Locate the cell with the specified text and output its [x, y] center coordinate. 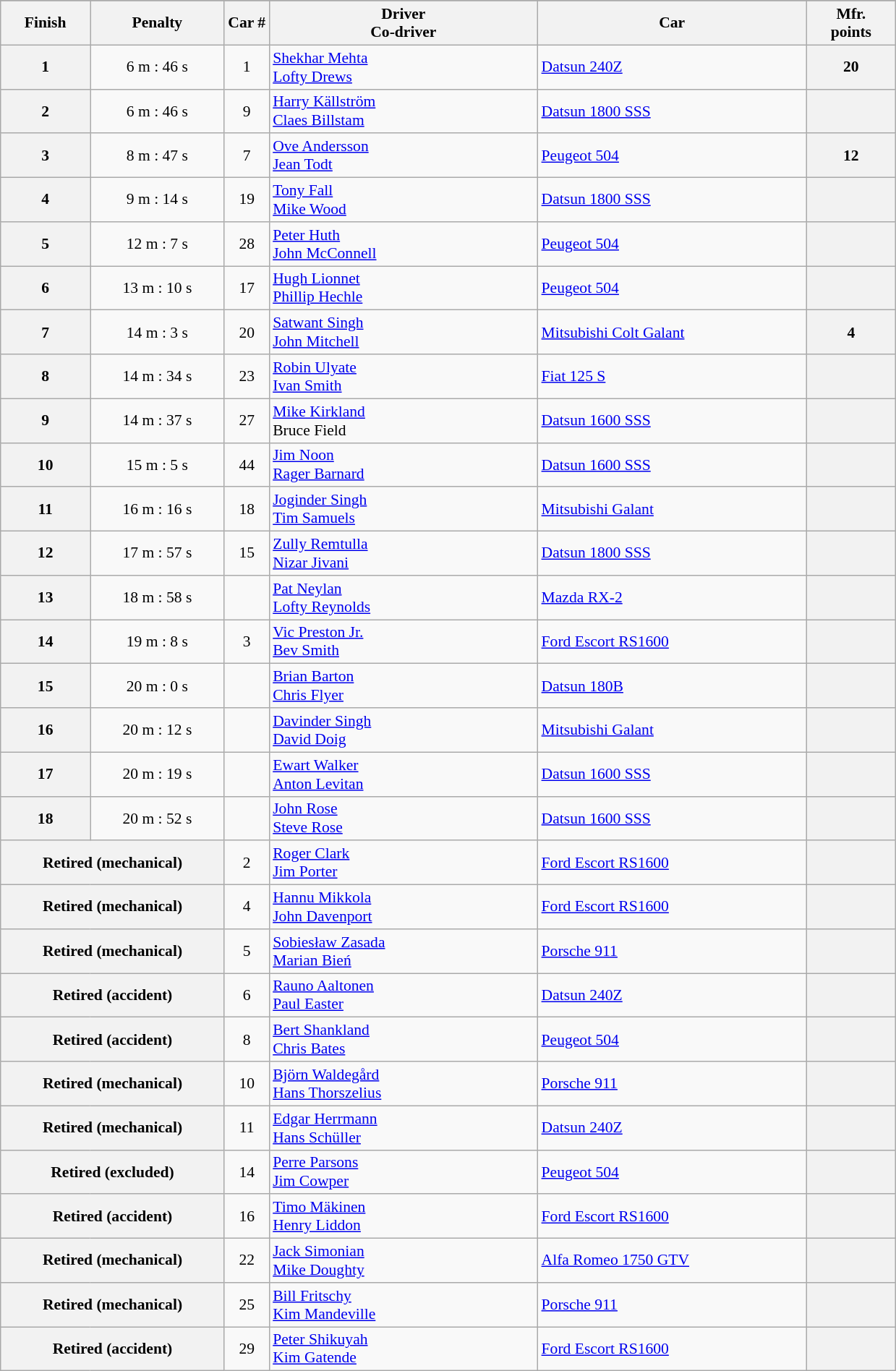
Zully Remtulla Nizar Jivani [404, 554]
Perre Parsons Jim Cowper [404, 1171]
Tony Fall Mike Wood [404, 200]
20 m : 19 s [158, 774]
Sobiesław Zasada Marian Bień [404, 952]
Peter Huth John McConnell [404, 244]
Mike Kirkland Bruce Field [404, 421]
19 m : 8 s [158, 642]
Jim Noon Rager Barnard [404, 464]
27 [247, 421]
9 m : 14 s [158, 200]
28 [247, 244]
Björn Waldegård Hans Thorszelius [404, 1083]
Car # [247, 23]
Ove Andersson Jean Todt [404, 156]
Davinder Singh David Doig [404, 730]
12 m : 7 s [158, 244]
Edgar Herrmann Hans Schüller [404, 1128]
John Rose Steve Rose [404, 819]
Bill Fritschy Kim Mandeville [404, 1304]
Harry Källström Claes Billstam [404, 111]
13 m : 10 s [158, 288]
Hannu Mikkola John Davenport [404, 907]
Vic Preston Jr. Bev Smith [404, 642]
Rauno Aaltonen Paul Easter [404, 995]
Brian Barton Chris Flyer [404, 685]
Roger Clark Jim Porter [404, 863]
20 m : 12 s [158, 730]
15 m : 5 s [158, 464]
16 m : 16 s [158, 509]
44 [247, 464]
Fiat 125 S [673, 376]
29 [247, 1349]
23 [247, 376]
8 m : 47 s [158, 156]
Robin Ulyate Ivan Smith [404, 376]
22 [247, 1261]
17 m : 57 s [158, 554]
13 [46, 597]
Ewart Walker Anton Levitan [404, 774]
DriverCo-driver [404, 23]
18 m : 58 s [158, 597]
Mitsubishi Colt Galant [673, 333]
Satwant Singh John Mitchell [404, 333]
20 m : 52 s [158, 819]
Mazda RX-2 [673, 597]
Hugh Lionnet Phillip Hechle [404, 288]
Peter Shikuyah Kim Gatende [404, 1349]
Shekhar Mehta Lofty Drews [404, 67]
19 [247, 200]
Datsun 180B [673, 685]
20 m : 0 s [158, 685]
Car [673, 23]
Finish [46, 23]
Bert Shankland Chris Bates [404, 1040]
Joginder Singh Tim Samuels [404, 509]
14 m : 3 s [158, 333]
Jack Simonian Mike Doughty [404, 1261]
Alfa Romeo 1750 GTV [673, 1261]
14 m : 37 s [158, 421]
Pat Neylan Lofty Reynolds [404, 597]
Retired (excluded) [113, 1171]
Timo Mäkinen Henry Liddon [404, 1216]
Penalty [158, 23]
14 m : 34 s [158, 376]
25 [247, 1304]
Mfr.points [851, 23]
